Locate the cell with the specified text and output its [X, Y] center coordinate. 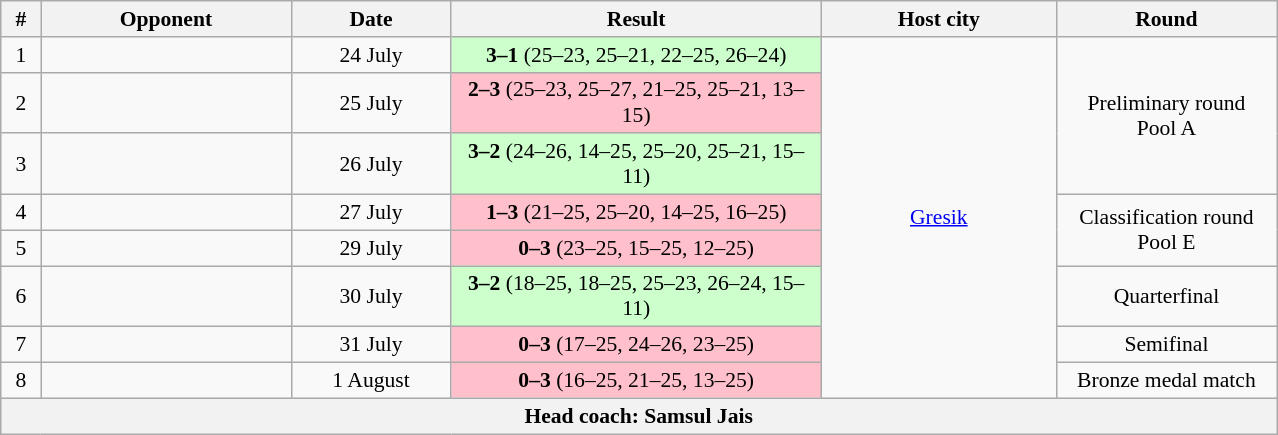
Semifinal [1166, 345]
2 [21, 102]
# [21, 19]
2–3 (25–23, 25–27, 21–25, 25–21, 13–15) [636, 102]
Result [636, 19]
25 July [371, 102]
7 [21, 345]
3–2 (24–26, 14–25, 25–20, 25–21, 15–11) [636, 164]
6 [21, 296]
3–1 (25–23, 25–21, 22–25, 26–24) [636, 55]
0–3 (16–25, 21–25, 13–25) [636, 381]
Quarterfinal [1166, 296]
3 [21, 164]
29 July [371, 248]
5 [21, 248]
1 [21, 55]
30 July [371, 296]
3–2 (18–25, 18–25, 25–23, 26–24, 15–11) [636, 296]
0–3 (17–25, 24–26, 23–25) [636, 345]
31 July [371, 345]
Bronze medal match [1166, 381]
Classification roundPool E [1166, 230]
Head coach: Samsul Jais [639, 416]
Gresik [938, 218]
1 August [371, 381]
Round [1166, 19]
Opponent [166, 19]
0–3 (23–25, 15–25, 12–25) [636, 248]
Preliminary round Pool A [1166, 116]
26 July [371, 164]
4 [21, 213]
8 [21, 381]
24 July [371, 55]
1–3 (21–25, 25–20, 14–25, 16–25) [636, 213]
Host city [938, 19]
Date [371, 19]
27 July [371, 213]
